Return [X, Y] of the center of cell containing provided text 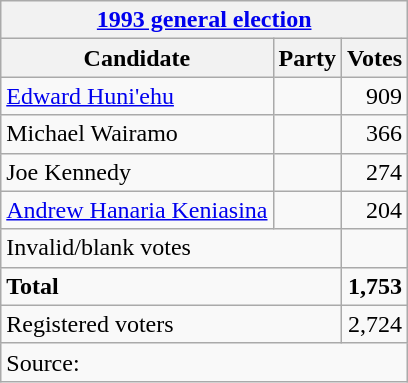
1,753 [374, 286]
2,724 [374, 324]
204 [374, 210]
Source: [204, 362]
Edward Huni'ehu [137, 96]
Registered voters [172, 324]
Michael Wairamo [137, 134]
Andrew Hanaria Keniasina [137, 210]
Joe Kennedy [137, 172]
274 [374, 172]
Invalid/blank votes [172, 248]
1993 general election [204, 20]
Candidate [137, 58]
Total [172, 286]
909 [374, 96]
Party [307, 58]
366 [374, 134]
Votes [374, 58]
